Return the (x, y) coordinate for the center point of the cell that contains the specified text.  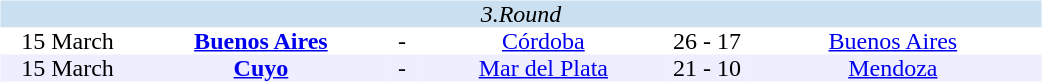
21 - 10 (707, 68)
Mendoza (892, 68)
Córdoba (544, 42)
Cuyo (262, 68)
3.Round (520, 14)
Mar del Plata (544, 68)
26 - 17 (707, 42)
